For the text-containing cell, return its midpoint in [X, Y] coordinate format. 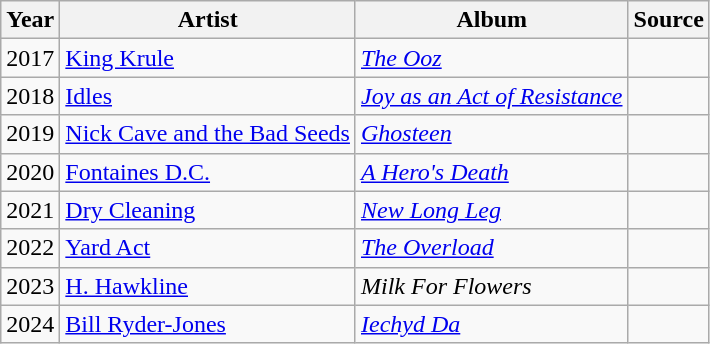
The Ooz [492, 58]
Yard Act [208, 248]
A Hero's Death [492, 172]
Source [668, 20]
New Long Leg [492, 210]
2023 [30, 286]
2022 [30, 248]
Nick Cave and the Bad Seeds [208, 134]
Dry Cleaning [208, 210]
The Overload [492, 248]
Ghosteen [492, 134]
King Krule [208, 58]
Artist [208, 20]
Album [492, 20]
2018 [30, 96]
2020 [30, 172]
Bill Ryder-Jones [208, 324]
2021 [30, 210]
Joy as an Act of Resistance [492, 96]
2024 [30, 324]
2019 [30, 134]
H. Hawkline [208, 286]
Year [30, 20]
Iechyd Da [492, 324]
Idles [208, 96]
2017 [30, 58]
Fontaines D.C. [208, 172]
Milk For Flowers [492, 286]
